Find where the given text appears and provide that cell's center as [x, y] coordinate. 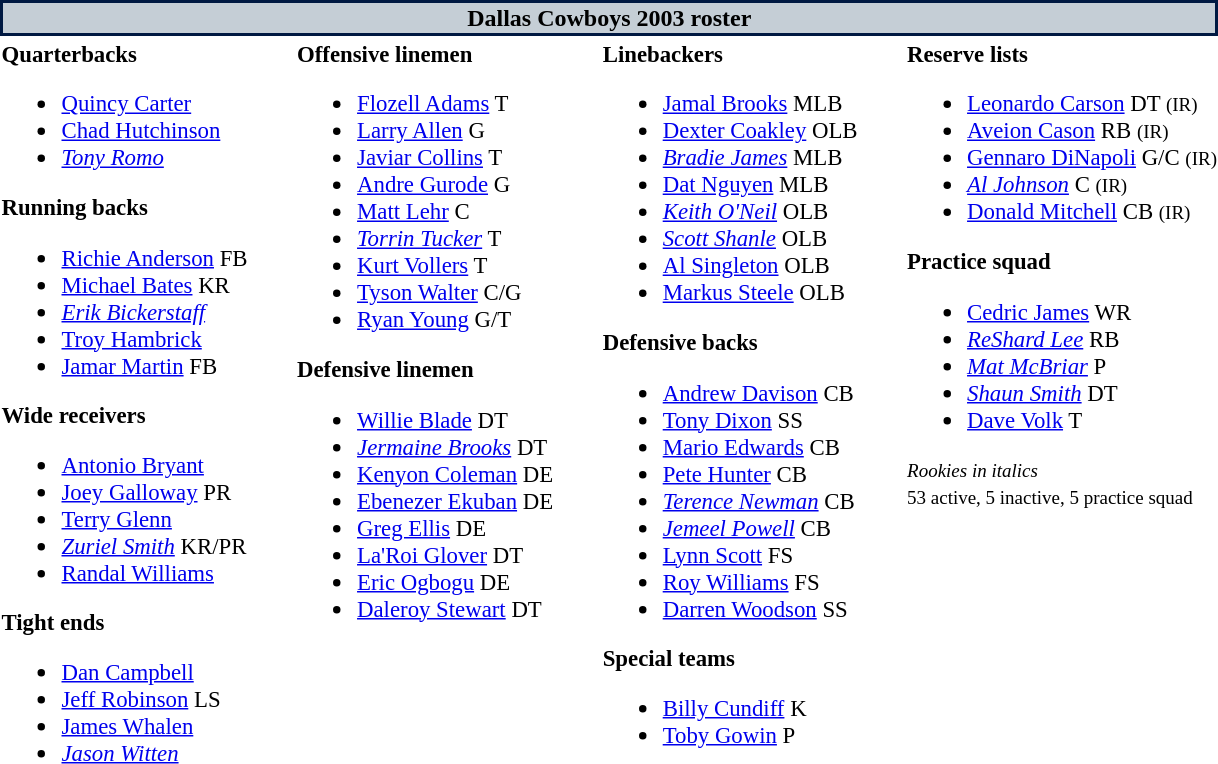
Dallas Cowboys 2003 roster [609, 18]
